Detect which cell encompasses the target text, then output its (x, y) center coordinate. 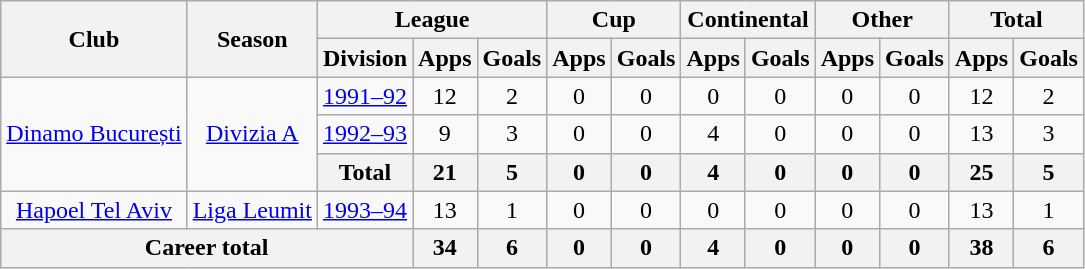
Divizia A (252, 134)
Liga Leumit (252, 210)
Continental (748, 20)
League (432, 20)
Club (94, 39)
Cup (614, 20)
38 (981, 248)
9 (445, 134)
Dinamo București (94, 134)
Career total (207, 248)
21 (445, 172)
Other (882, 20)
1993–94 (364, 210)
1991–92 (364, 96)
Season (252, 39)
25 (981, 172)
1992–93 (364, 134)
34 (445, 248)
Hapoel Tel Aviv (94, 210)
Division (364, 58)
